Output the (x, y) coordinate of the center of the cell containing the given text.  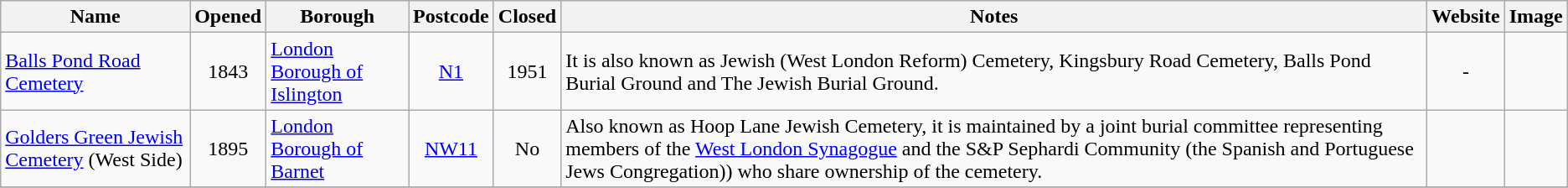
N1 (451, 71)
NW11 (451, 149)
1843 (228, 71)
Closed (527, 17)
1895 (228, 149)
Postcode (451, 17)
Name (95, 17)
Balls Pond Road Cemetery (95, 71)
London Borough of Islington (338, 71)
Image (1536, 17)
- (1466, 71)
No (527, 149)
It is also known as Jewish (West London Reform) Cemetery, Kingsbury Road Cemetery, Balls Pond Burial Ground and The Jewish Burial Ground. (994, 71)
1951 (527, 71)
London Borough of Barnet (338, 149)
Opened (228, 17)
Golders Green Jewish Cemetery (West Side) (95, 149)
Notes (994, 17)
Website (1466, 17)
Borough (338, 17)
